Search for the cell housing the specified text and yield its (X, Y) center coordinate. 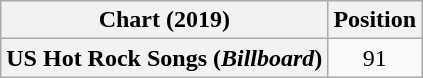
Chart (2019) (164, 20)
US Hot Rock Songs (Billboard) (164, 58)
91 (375, 58)
Position (375, 20)
